Find where the given text appears and provide that cell's center as (x, y) coordinate. 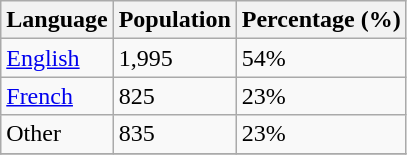
Population (174, 20)
French (57, 96)
English (57, 58)
835 (174, 134)
54% (321, 58)
Language (57, 20)
Other (57, 134)
Percentage (%) (321, 20)
825 (174, 96)
1,995 (174, 58)
